Find where the given text appears and provide that cell's center as (x, y) coordinate. 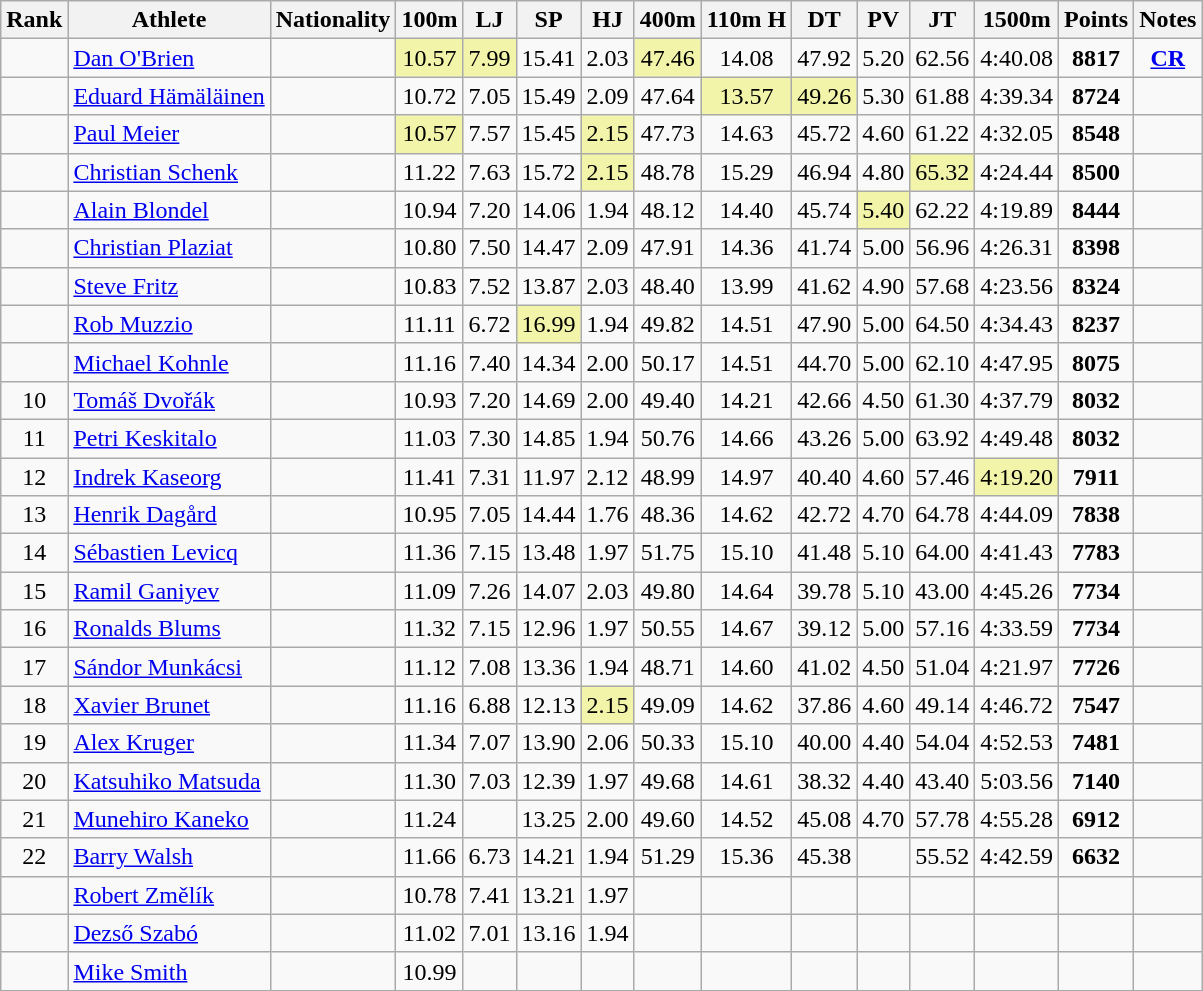
50.17 (668, 362)
49.82 (668, 324)
61.88 (942, 96)
47.73 (668, 134)
7.63 (490, 172)
4:23.56 (1017, 286)
13.25 (548, 819)
10.95 (430, 515)
22 (34, 857)
6632 (1096, 857)
7.99 (490, 58)
47.90 (824, 324)
17 (34, 667)
47.64 (668, 96)
6.73 (490, 857)
8075 (1096, 362)
14.61 (746, 781)
Steve Fritz (169, 286)
Mike Smith (169, 971)
14.64 (746, 591)
12.96 (548, 629)
4:55.28 (1017, 819)
65.32 (942, 172)
HJ (608, 20)
7.01 (490, 933)
4:46.72 (1017, 705)
11.03 (430, 438)
42.72 (824, 515)
6912 (1096, 819)
Ronalds Blums (169, 629)
4:42.59 (1017, 857)
14.44 (548, 515)
49.60 (668, 819)
15 (34, 591)
43.40 (942, 781)
45.74 (824, 210)
4:40.08 (1017, 58)
14.47 (548, 248)
20 (34, 781)
54.04 (942, 743)
47.91 (668, 248)
4:33.59 (1017, 629)
Dezső Szabó (169, 933)
11.22 (430, 172)
11.30 (430, 781)
11 (34, 438)
4:34.43 (1017, 324)
45.72 (824, 134)
39.78 (824, 591)
10.83 (430, 286)
41.48 (824, 553)
Eduard Hämäläinen (169, 96)
4.80 (884, 172)
7.07 (490, 743)
4:26.31 (1017, 248)
49.68 (668, 781)
14.08 (746, 58)
Alex Kruger (169, 743)
11.12 (430, 667)
43.00 (942, 591)
Notes (1168, 20)
47.46 (668, 58)
12 (34, 477)
55.52 (942, 857)
7547 (1096, 705)
49.14 (942, 705)
15.49 (548, 96)
7.30 (490, 438)
5.30 (884, 96)
Michael Kohnle (169, 362)
14.36 (746, 248)
51.29 (668, 857)
10 (34, 400)
14.06 (548, 210)
57.16 (942, 629)
4:45.26 (1017, 591)
14.97 (746, 477)
7.08 (490, 667)
11.36 (430, 553)
45.38 (824, 857)
Paul Meier (169, 134)
13.36 (548, 667)
Munehiro Kaneko (169, 819)
15.29 (746, 172)
8444 (1096, 210)
47.92 (824, 58)
Robert Změlík (169, 895)
50.76 (668, 438)
42.66 (824, 400)
15.72 (548, 172)
13.90 (548, 743)
Alain Blondel (169, 210)
12.39 (548, 781)
5.20 (884, 58)
400m (668, 20)
Athlete (169, 20)
4:39.34 (1017, 96)
13.57 (746, 96)
49.26 (824, 96)
39.12 (824, 629)
48.40 (668, 286)
61.22 (942, 134)
4:32.05 (1017, 134)
38.32 (824, 781)
7.31 (490, 477)
49.09 (668, 705)
4:21.97 (1017, 667)
16 (34, 629)
4:37.79 (1017, 400)
Rank (34, 20)
48.99 (668, 477)
Katsuhiko Matsuda (169, 781)
45.08 (824, 819)
57.78 (942, 819)
10.72 (430, 96)
4:47.95 (1017, 362)
56.96 (942, 248)
11.34 (430, 743)
8324 (1096, 286)
14.40 (746, 210)
8237 (1096, 324)
8724 (1096, 96)
Tomáš Dvořák (169, 400)
63.92 (942, 438)
15.41 (548, 58)
7.52 (490, 286)
13.21 (548, 895)
62.10 (942, 362)
1500m (1017, 20)
Sándor Munkácsi (169, 667)
14.85 (548, 438)
7783 (1096, 553)
16.99 (548, 324)
7838 (1096, 515)
LJ (490, 20)
62.56 (942, 58)
Sébastien Levicq (169, 553)
15.36 (746, 857)
21 (34, 819)
12.13 (548, 705)
10.78 (430, 895)
44.70 (824, 362)
10.80 (430, 248)
4:24.44 (1017, 172)
48.36 (668, 515)
51.04 (942, 667)
8398 (1096, 248)
Indrek Kaseorg (169, 477)
Christian Plaziat (169, 248)
8548 (1096, 134)
49.80 (668, 591)
11.11 (430, 324)
Ramil Ganiyev (169, 591)
13.16 (548, 933)
1.76 (608, 515)
10.94 (430, 210)
4:49.48 (1017, 438)
19 (34, 743)
7140 (1096, 781)
7.40 (490, 362)
Rob Muzzio (169, 324)
62.22 (942, 210)
57.68 (942, 286)
37.86 (824, 705)
Dan O'Brien (169, 58)
6.88 (490, 705)
JT (942, 20)
7726 (1096, 667)
2.06 (608, 743)
18 (34, 705)
11.09 (430, 591)
40.00 (824, 743)
64.78 (942, 515)
DT (824, 20)
14.66 (746, 438)
14 (34, 553)
4:19.89 (1017, 210)
11.66 (430, 857)
4:44.09 (1017, 515)
7.26 (490, 591)
8500 (1096, 172)
61.30 (942, 400)
4.90 (884, 286)
49.40 (668, 400)
14.63 (746, 134)
14.52 (746, 819)
14.67 (746, 629)
46.94 (824, 172)
48.12 (668, 210)
50.33 (668, 743)
14.60 (746, 667)
13.48 (548, 553)
41.62 (824, 286)
4:41.43 (1017, 553)
Barry Walsh (169, 857)
14.07 (548, 591)
64.50 (942, 324)
48.71 (668, 667)
7.50 (490, 248)
7911 (1096, 477)
Petri Keskitalo (169, 438)
6.72 (490, 324)
57.46 (942, 477)
14.34 (548, 362)
100m (430, 20)
PV (884, 20)
Henrik Dagård (169, 515)
4:19.20 (1017, 477)
7481 (1096, 743)
10.93 (430, 400)
13.87 (548, 286)
5.40 (884, 210)
11.41 (430, 477)
Points (1096, 20)
4:52.53 (1017, 743)
Nationality (333, 20)
15.45 (548, 134)
43.26 (824, 438)
8817 (1096, 58)
7.57 (490, 134)
5:03.56 (1017, 781)
Christian Schenk (169, 172)
7.03 (490, 781)
CR (1168, 58)
14.69 (548, 400)
11.32 (430, 629)
SP (548, 20)
41.74 (824, 248)
48.78 (668, 172)
11.02 (430, 933)
11.24 (430, 819)
13.99 (746, 286)
41.02 (824, 667)
2.12 (608, 477)
64.00 (942, 553)
7.41 (490, 895)
51.75 (668, 553)
13 (34, 515)
Xavier Brunet (169, 705)
50.55 (668, 629)
10.99 (430, 971)
40.40 (824, 477)
11.97 (548, 477)
110m H (746, 20)
